Capture the cell that displays the provided text and extract its [X, Y] central coordinate. 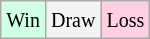
Draw [72, 20]
Win [24, 20]
Loss [126, 20]
